Identify which cell holds the provided text, then report its (X, Y) central coordinate. 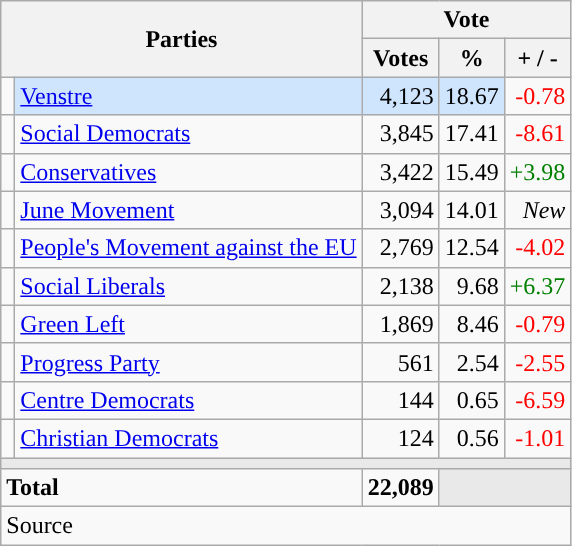
12.54 (472, 248)
18.67 (472, 96)
Social Democrats (188, 134)
-1.01 (538, 438)
3,845 (400, 134)
-0.79 (538, 324)
0.65 (472, 400)
-6.59 (538, 400)
0.56 (472, 438)
Votes (400, 58)
-0.78 (538, 96)
+ / - (538, 58)
Vote (466, 20)
% (472, 58)
15.49 (472, 172)
2.54 (472, 362)
People's Movement against the EU (188, 248)
561 (400, 362)
New (538, 210)
9.68 (472, 286)
Conservatives (188, 172)
4,123 (400, 96)
-2.55 (538, 362)
17.41 (472, 134)
144 (400, 400)
8.46 (472, 324)
Centre Democrats (188, 400)
2,769 (400, 248)
3,422 (400, 172)
June Movement (188, 210)
Christian Democrats (188, 438)
-4.02 (538, 248)
Venstre (188, 96)
Parties (182, 39)
+3.98 (538, 172)
-8.61 (538, 134)
2,138 (400, 286)
22,089 (400, 488)
3,094 (400, 210)
Source (286, 526)
Green Left (188, 324)
Social Liberals (188, 286)
124 (400, 438)
Progress Party (188, 362)
14.01 (472, 210)
1,869 (400, 324)
Total (182, 488)
+6.37 (538, 286)
